Return the [x, y] coordinate for the center point of the cell that contains the specified text.  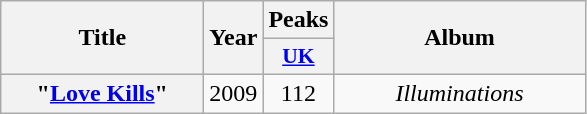
112 [298, 93]
UK [298, 57]
Album [460, 38]
Title [102, 38]
Peaks [298, 20]
Year [234, 38]
2009 [234, 93]
"Love Kills" [102, 93]
Illuminations [460, 93]
